Return the (X, Y) coordinate for the center point of the cell that contains the specified text.  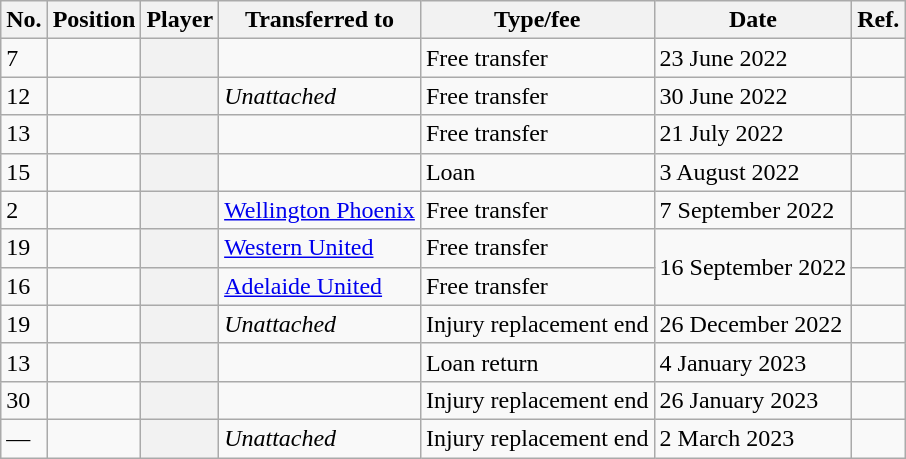
26 January 2023 (753, 400)
26 December 2022 (753, 324)
2 (24, 210)
Date (753, 20)
30 (24, 400)
Wellington Phoenix (320, 210)
— (24, 438)
Player (180, 20)
21 July 2022 (753, 134)
4 January 2023 (753, 362)
30 June 2022 (753, 96)
Loan return (537, 362)
Ref. (878, 20)
15 (24, 172)
Transferred to (320, 20)
7 (24, 58)
3 August 2022 (753, 172)
Loan (537, 172)
Western United (320, 248)
7 September 2022 (753, 210)
No. (24, 20)
23 June 2022 (753, 58)
Position (94, 20)
16 September 2022 (753, 267)
Type/fee (537, 20)
12 (24, 96)
2 March 2023 (753, 438)
16 (24, 286)
Adelaide United (320, 286)
